Return (x, y) of the center of cell containing provided text 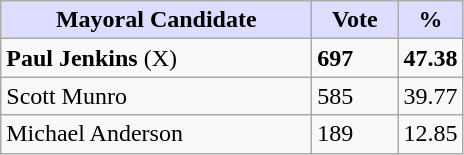
39.77 (430, 96)
Paul Jenkins (X) (156, 58)
585 (355, 96)
47.38 (430, 58)
12.85 (430, 134)
Michael Anderson (156, 134)
% (430, 20)
Mayoral Candidate (156, 20)
Vote (355, 20)
189 (355, 134)
Scott Munro (156, 96)
697 (355, 58)
